Identify which cell holds the provided text, then report its [x, y] central coordinate. 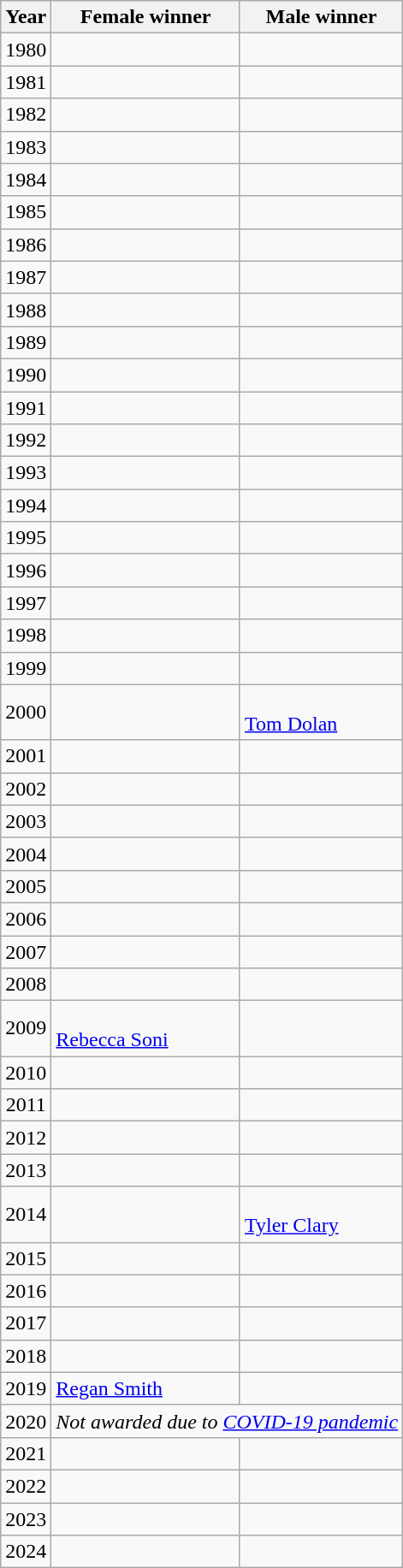
1982 [26, 115]
2010 [26, 1073]
2015 [26, 1258]
1983 [26, 147]
2011 [26, 1105]
1995 [26, 538]
2017 [26, 1323]
2023 [26, 1518]
2003 [26, 821]
1981 [26, 82]
1996 [26, 571]
1994 [26, 506]
2016 [26, 1291]
2021 [26, 1453]
2012 [26, 1138]
1992 [26, 441]
2014 [26, 1215]
1987 [26, 277]
1984 [26, 180]
Tom Dolan [321, 712]
2002 [26, 789]
2020 [26, 1421]
2019 [26, 1388]
Rebecca Soni [145, 1028]
2022 [26, 1486]
1997 [26, 603]
Male winner [321, 17]
1999 [26, 668]
2001 [26, 756]
1993 [26, 473]
Not awarded due to COVID-19 pandemic [228, 1421]
1988 [26, 310]
2000 [26, 712]
Female winner [145, 17]
1985 [26, 212]
Year [26, 17]
1989 [26, 342]
2024 [26, 1552]
2006 [26, 919]
2018 [26, 1356]
2008 [26, 985]
Tyler Clary [321, 1215]
1980 [26, 50]
1990 [26, 375]
1986 [26, 245]
2005 [26, 886]
1998 [26, 636]
2004 [26, 854]
2009 [26, 1028]
2013 [26, 1170]
Regan Smith [145, 1388]
2007 [26, 952]
1991 [26, 408]
